Extract the [x, y] coordinate from the center of the cell holding the provided text.  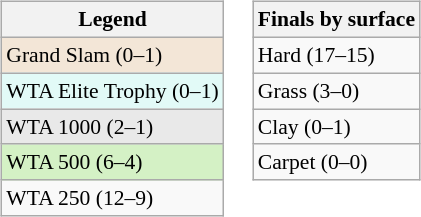
Finals by surface [336, 20]
WTA Elite Trophy (0–1) [112, 91]
Grass (3–0) [336, 91]
WTA 1000 (2–1) [112, 127]
WTA 500 (6–4) [112, 162]
Hard (17–15) [336, 55]
Legend [112, 20]
Carpet (0–0) [336, 162]
WTA 250 (12–9) [112, 198]
Grand Slam (0–1) [112, 55]
Clay (0–1) [336, 127]
